Extract the [X, Y] coordinate from the center of the cell holding the provided text.  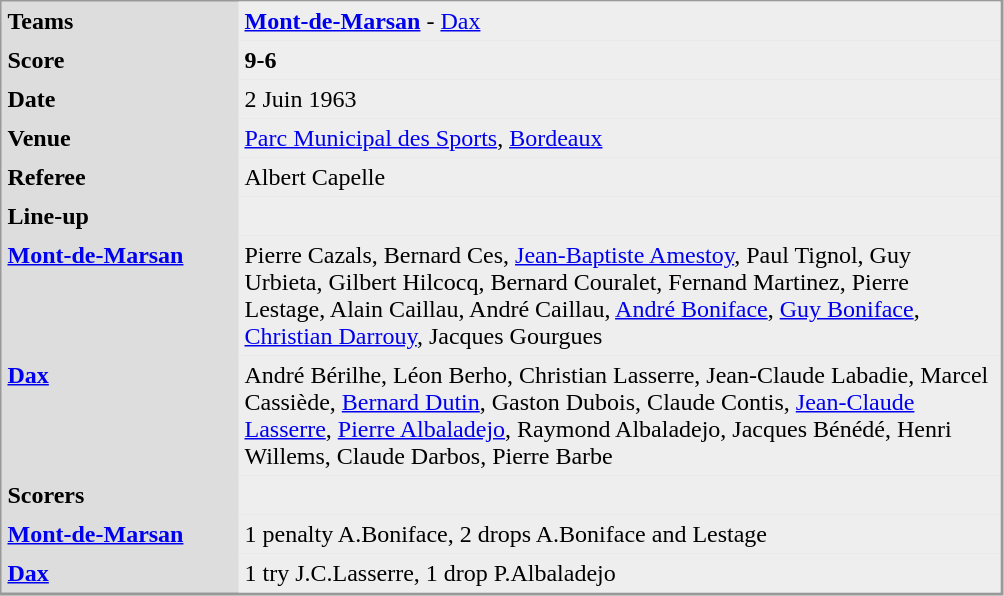
Venue [120, 138]
Teams [120, 22]
1 penalty A.Boniface, 2 drops A.Boniface and Lestage [619, 534]
Line-up [120, 216]
Referee [120, 178]
Albert Capelle [619, 178]
Date [120, 100]
Scorers [120, 496]
1 try J.C.Lasserre, 1 drop P.Albaladejo [619, 574]
Parc Municipal des Sports, Bordeaux [619, 138]
Mont-de-Marsan - Dax [619, 22]
9-6 [619, 60]
Score [120, 60]
2 Juin 1963 [619, 100]
